Scan for the cell matching the given text and deliver its (X, Y) coordinate at center. 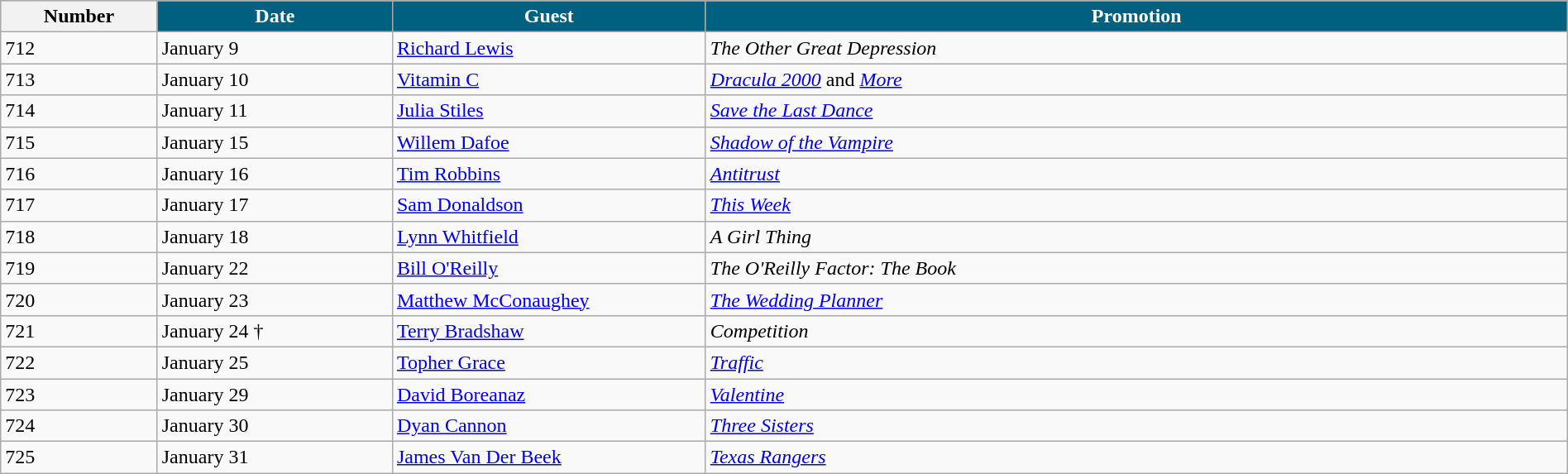
January 30 (275, 426)
January 29 (275, 395)
Sam Donaldson (549, 205)
January 16 (275, 174)
January 10 (275, 79)
Bill O'Reilly (549, 268)
Guest (549, 17)
January 25 (275, 362)
Julia Stiles (549, 111)
James Van Der Beek (549, 457)
Traffic (1136, 362)
Dracula 2000 and More (1136, 79)
Competition (1136, 331)
716 (79, 174)
The Other Great Depression (1136, 48)
Save the Last Dance (1136, 111)
January 9 (275, 48)
723 (79, 395)
721 (79, 331)
January 15 (275, 142)
Vitamin C (549, 79)
712 (79, 48)
A Girl Thing (1136, 237)
Tim Robbins (549, 174)
724 (79, 426)
The O'Reilly Factor: The Book (1136, 268)
January 23 (275, 299)
David Boreanaz (549, 395)
720 (79, 299)
Shadow of the Vampire (1136, 142)
713 (79, 79)
Lynn Whitfield (549, 237)
Three Sisters (1136, 426)
Matthew McConaughey (549, 299)
January 17 (275, 205)
Terry Bradshaw (549, 331)
Topher Grace (549, 362)
Promotion (1136, 17)
714 (79, 111)
January 31 (275, 457)
Date (275, 17)
715 (79, 142)
Texas Rangers (1136, 457)
January 24 † (275, 331)
719 (79, 268)
Antitrust (1136, 174)
January 11 (275, 111)
718 (79, 237)
Valentine (1136, 395)
The Wedding Planner (1136, 299)
January 18 (275, 237)
Dyan Cannon (549, 426)
This Week (1136, 205)
725 (79, 457)
Willem Dafoe (549, 142)
717 (79, 205)
722 (79, 362)
Richard Lewis (549, 48)
January 22 (275, 268)
Number (79, 17)
